Determine the [x, y] coordinate at the center of the cell enclosing the given text.  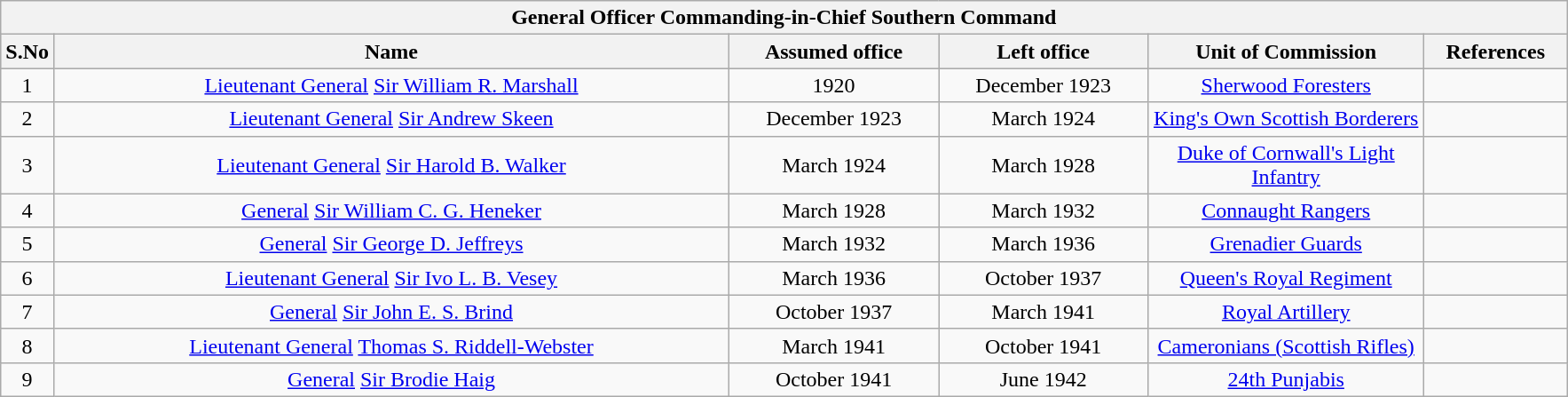
General Sir Brodie Haig [390, 379]
Lieutenant General Sir Ivo L. B. Vesey [390, 278]
S.No [28, 52]
24th Punjabis [1287, 379]
Lieutenant General Thomas S. Riddell-Webster [390, 345]
June 1942 [1044, 379]
Grenadier Guards [1287, 244]
Lieutenant General Sir Harold B. Walker [390, 165]
King's Own Scottish Borderers [1287, 119]
General Sir George D. Jeffreys [390, 244]
General Sir William C. G. Heneker [390, 210]
1920 [834, 85]
7 [28, 312]
Lieutenant General Sir William R. Marshall [390, 85]
Sherwood Foresters [1287, 85]
6 [28, 278]
Lieutenant General Sir Andrew Skeen [390, 119]
Unit of Commission [1287, 52]
8 [28, 345]
1 [28, 85]
4 [28, 210]
5 [28, 244]
General Sir John E. S. Brind [390, 312]
Royal Artillery [1287, 312]
Connaught Rangers [1287, 210]
3 [28, 165]
Name [390, 52]
9 [28, 379]
Assumed office [834, 52]
Left office [1044, 52]
2 [28, 119]
Duke of Cornwall's Light Infantry [1287, 165]
References [1496, 52]
General Officer Commanding-in-Chief Southern Command [784, 18]
Queen's Royal Regiment [1287, 278]
Cameronians (Scottish Rifles) [1287, 345]
